Capture the cell that displays the provided text and extract its (X, Y) central coordinate. 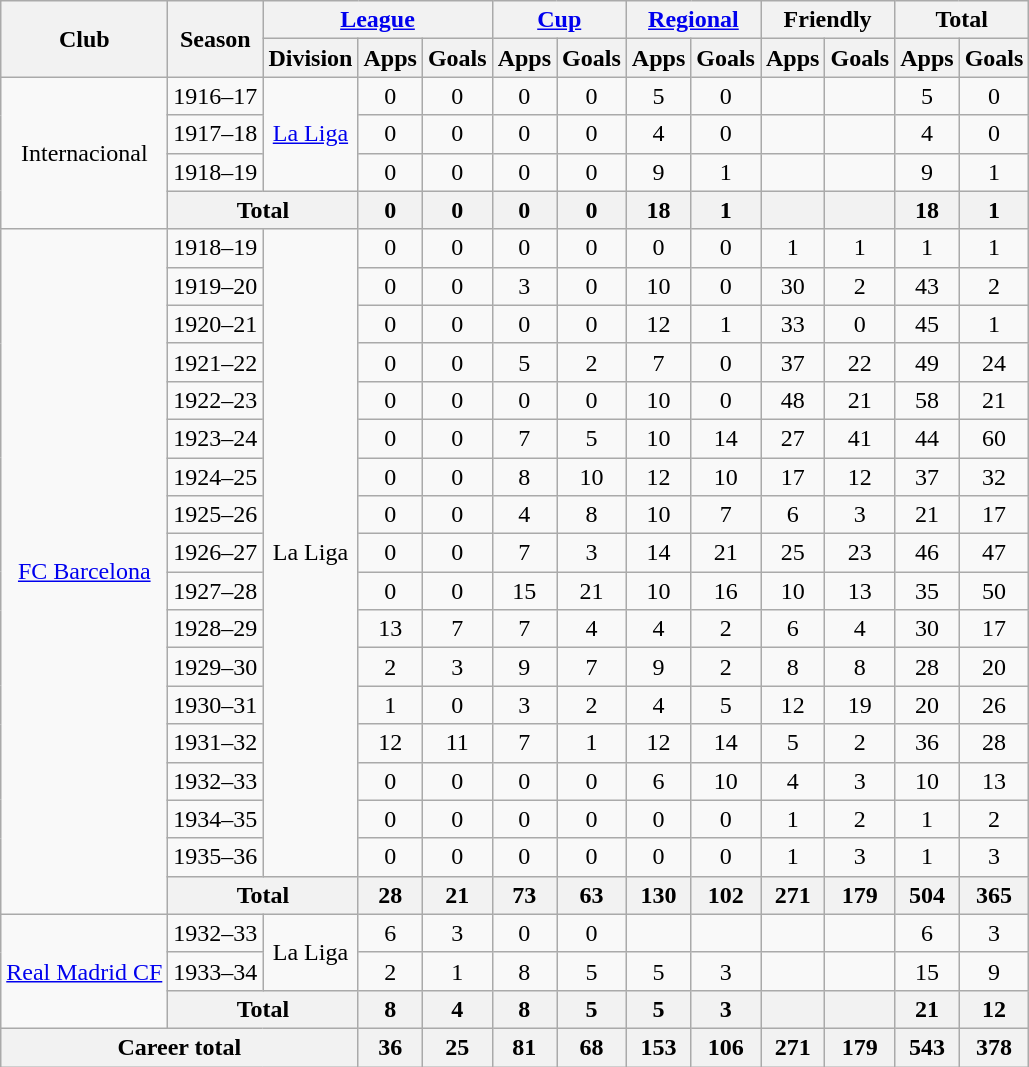
22 (860, 362)
1925–26 (216, 515)
Real Madrid CF (84, 971)
Cup (559, 20)
68 (592, 1047)
League (378, 20)
Regional (693, 20)
44 (927, 438)
43 (927, 286)
27 (792, 438)
1917–18 (216, 134)
19 (860, 705)
Club (84, 39)
504 (927, 895)
1928–29 (216, 629)
45 (927, 324)
26 (994, 705)
60 (994, 438)
365 (994, 895)
32 (994, 477)
81 (524, 1047)
1927–28 (216, 591)
1933–34 (216, 971)
378 (994, 1047)
1931–32 (216, 743)
543 (927, 1047)
58 (927, 400)
Division (310, 58)
16 (726, 591)
1930–31 (216, 705)
153 (658, 1047)
Career total (180, 1047)
50 (994, 591)
11 (457, 743)
Season (216, 39)
1920–21 (216, 324)
130 (658, 895)
24 (994, 362)
1916–17 (216, 96)
33 (792, 324)
1935–36 (216, 857)
Friendly (827, 20)
49 (927, 362)
48 (792, 400)
1919–20 (216, 286)
1929–30 (216, 667)
102 (726, 895)
1924–25 (216, 477)
47 (994, 553)
1921–22 (216, 362)
63 (592, 895)
41 (860, 438)
1922–23 (216, 400)
106 (726, 1047)
1926–27 (216, 553)
23 (860, 553)
35 (927, 591)
Internacional (84, 153)
46 (927, 553)
FC Barcelona (84, 572)
1923–24 (216, 438)
1934–35 (216, 819)
73 (524, 895)
